Provide the [X, Y] coordinate of the cell's center where the given text is located.  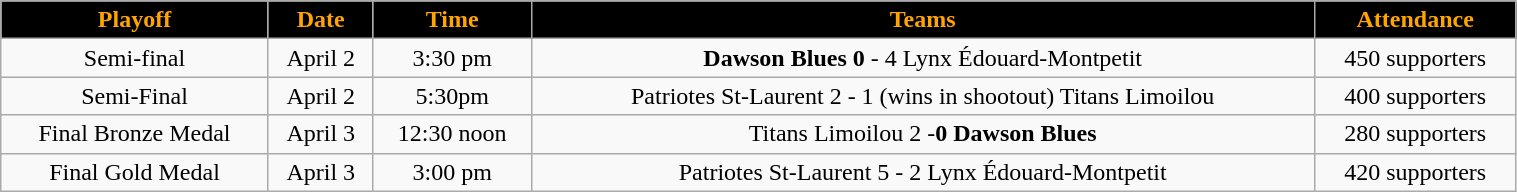
420 supporters [1415, 172]
Time [452, 20]
Dawson Blues 0 - 4 Lynx Édouard-Montpetit [922, 58]
450 supporters [1415, 58]
Final Gold Medal [134, 172]
Titans Limoilou 2 -0 Dawson Blues [922, 134]
Semi-final [134, 58]
Date [320, 20]
280 supporters [1415, 134]
Patriotes St-Laurent 2 - 1 (wins in shootout) Titans Limoilou [922, 96]
12:30 noon [452, 134]
Patriotes St-Laurent 5 - 2 Lynx Édouard-Montpetit [922, 172]
Playoff [134, 20]
3:30 pm [452, 58]
400 supporters [1415, 96]
3:00 pm [452, 172]
Teams [922, 20]
5:30pm [452, 96]
Attendance [1415, 20]
Semi-Final [134, 96]
Final Bronze Medal [134, 134]
